Return (x, y) of the center of cell containing provided text 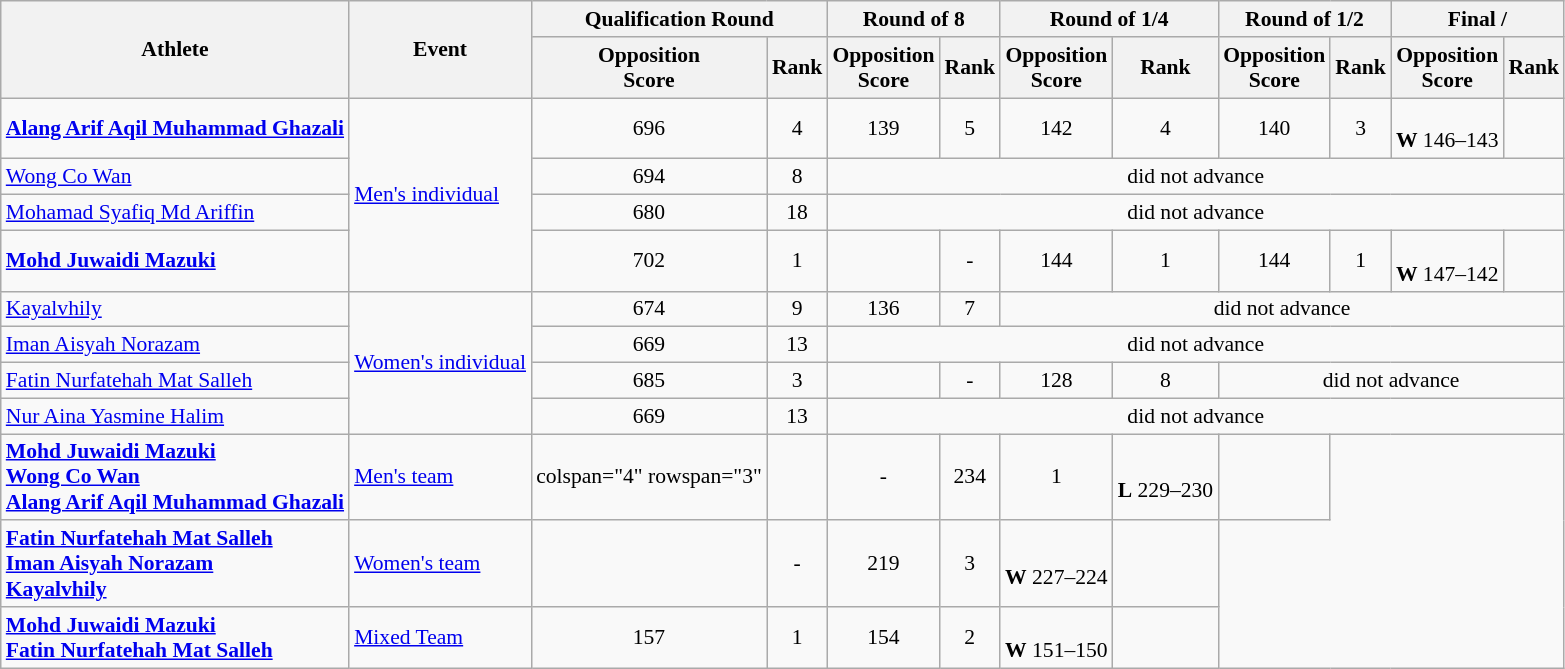
142 (1056, 128)
5 (970, 128)
W 146–143 (1448, 128)
154 (883, 638)
139 (883, 128)
674 (649, 309)
L 229–230 (1166, 478)
2 (970, 638)
685 (649, 381)
Mohd Juwaidi MazukiWong Co WanAlang Arif Aqil Muhammad Ghazali (175, 478)
140 (1274, 128)
696 (649, 128)
W 227–224 (1056, 564)
702 (649, 260)
Kayalvhily (175, 309)
W 151–150 (1056, 638)
9 (798, 309)
680 (649, 213)
136 (883, 309)
Mixed Team (440, 638)
Women's individual (440, 362)
Nur Aina Yasmine Halim (175, 416)
colspan="4" rowspan="3" (649, 478)
128 (1056, 381)
Qualification Round (679, 19)
234 (970, 478)
18 (798, 213)
7 (970, 309)
Final / (1478, 19)
Fatin Nurfatehah Mat Salleh (175, 381)
Mohamad Syafiq Md Ariffin (175, 213)
Men's individual (440, 195)
Women's team (440, 564)
Event (440, 50)
Round of 1/2 (1304, 19)
Men's team (440, 478)
Round of 1/4 (1109, 19)
Iman Aisyah Norazam (175, 345)
Round of 8 (914, 19)
157 (649, 638)
Alang Arif Aqil Muhammad Ghazali (175, 128)
Wong Co Wan (175, 177)
694 (649, 177)
Fatin Nurfatehah Mat SallehIman Aisyah NorazamKayalvhily (175, 564)
W 147–142 (1448, 260)
Athlete (175, 50)
Mohd Juwaidi MazukiFatin Nurfatehah Mat Salleh (175, 638)
219 (883, 564)
Mohd Juwaidi Mazuki (175, 260)
